For the text-containing cell, return its midpoint in [X, Y] coordinate format. 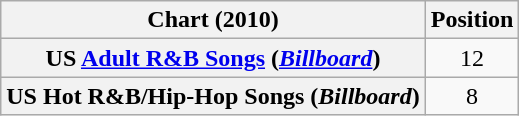
US Adult R&B Songs (Billboard) [213, 58]
12 [472, 58]
Chart (2010) [213, 20]
Position [472, 20]
US Hot R&B/Hip-Hop Songs (Billboard) [213, 96]
8 [472, 96]
